Return [x, y] of the center of cell containing provided text 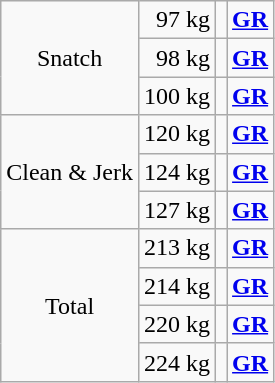
124 kg [176, 172]
98 kg [176, 58]
127 kg [176, 210]
Total [70, 305]
Clean & Jerk [70, 172]
220 kg [176, 324]
224 kg [176, 362]
97 kg [176, 20]
Snatch [70, 58]
100 kg [176, 96]
213 kg [176, 248]
214 kg [176, 286]
120 kg [176, 134]
